Output the (x, y) coordinate of the center of the cell containing the given text.  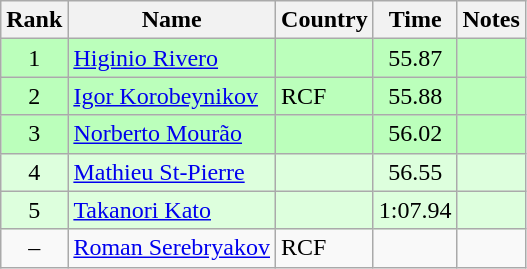
Igor Korobeynikov (172, 96)
Time (415, 20)
2 (34, 96)
Roman Serebryakov (172, 248)
– (34, 248)
Mathieu St-Pierre (172, 172)
1:07.94 (415, 210)
55.88 (415, 96)
Notes (491, 20)
Higinio Rivero (172, 58)
55.87 (415, 58)
1 (34, 58)
Name (172, 20)
56.02 (415, 134)
Norberto Mourão (172, 134)
Takanori Kato (172, 210)
Rank (34, 20)
5 (34, 210)
3 (34, 134)
Country (325, 20)
56.55 (415, 172)
4 (34, 172)
